Return the (X, Y) coordinate for the center point of the cell that contains the specified text.  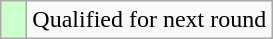
Qualified for next round (150, 20)
